Search for the cell housing the specified text and yield its (X, Y) center coordinate. 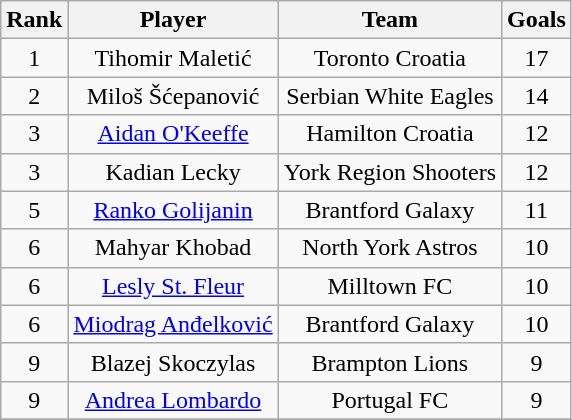
17 (537, 58)
Blazej Skoczylas (173, 362)
Portugal FC (390, 400)
North York Astros (390, 248)
Kadian Lecky (173, 172)
1 (34, 58)
11 (537, 210)
Miloš Šćepanović (173, 96)
Player (173, 20)
Milltown FC (390, 286)
Mahyar Khobad (173, 248)
Ranko Golijanin (173, 210)
5 (34, 210)
Andrea Lombardo (173, 400)
York Region Shooters (390, 172)
Brampton Lions (390, 362)
Team (390, 20)
Hamilton Croatia (390, 134)
Rank (34, 20)
2 (34, 96)
Tihomir Maletić (173, 58)
Aidan O'Keeffe (173, 134)
Lesly St. Fleur (173, 286)
14 (537, 96)
Goals (537, 20)
Toronto Croatia (390, 58)
Serbian White Eagles (390, 96)
Miodrag Anđelković (173, 324)
